Output the [x, y] coordinate of the center of the cell containing the given text.  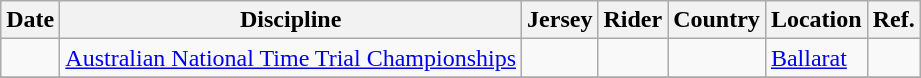
Ref. [894, 20]
Ballarat [816, 58]
Discipline [291, 20]
Rider [633, 20]
Location [816, 20]
Australian National Time Trial Championships [291, 58]
Country [717, 20]
Date [30, 20]
Jersey [560, 20]
